Return the [X, Y] coordinate for the center point of the cell that contains the specified text.  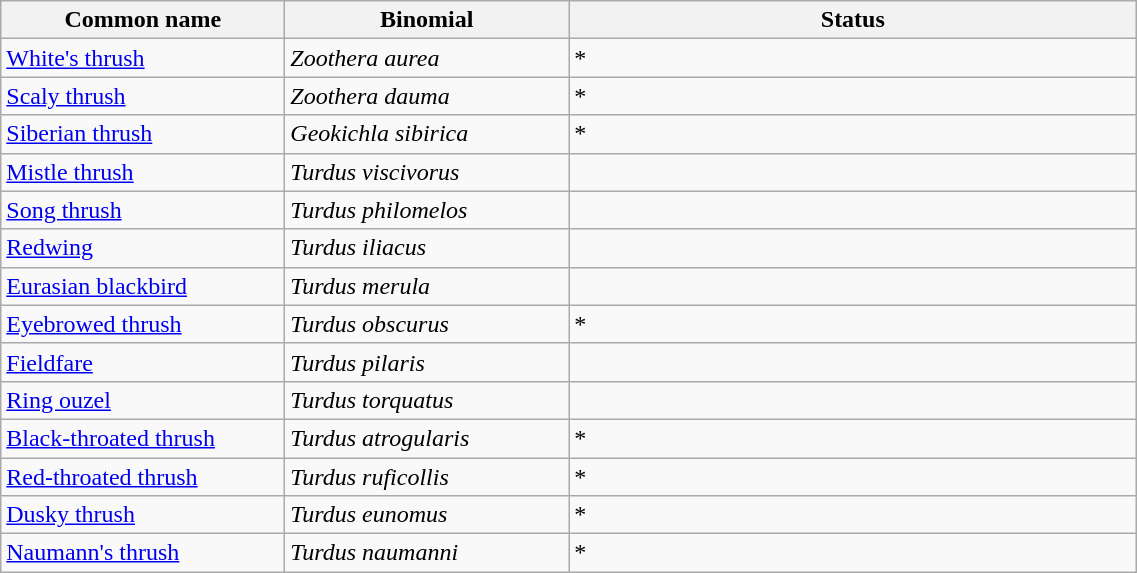
Common name [143, 20]
Eyebrowed thrush [143, 324]
Turdus ruficollis [427, 477]
White's thrush [143, 58]
Status [853, 20]
Turdus iliacus [427, 248]
Naumann's thrush [143, 553]
Turdus merula [427, 286]
Black-throated thrush [143, 438]
Turdus atrogularis [427, 438]
Fieldfare [143, 362]
Dusky thrush [143, 515]
Turdus eunomus [427, 515]
Redwing [143, 248]
Mistle thrush [143, 172]
Turdus naumanni [427, 553]
Siberian thrush [143, 134]
Turdus obscurus [427, 324]
Geokichla sibirica [427, 134]
Ring ouzel [143, 400]
Zoothera dauma [427, 96]
Turdus pilaris [427, 362]
Turdus philomelos [427, 210]
Zoothera aurea [427, 58]
Turdus torquatus [427, 400]
Song thrush [143, 210]
Eurasian blackbird [143, 286]
Binomial [427, 20]
Red-throated thrush [143, 477]
Turdus viscivorus [427, 172]
Scaly thrush [143, 96]
